Determine the [x, y] coordinate at the center of the cell enclosing the given text.  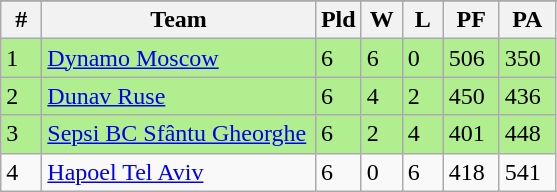
Sepsi BC Sfântu Gheorghe [179, 134]
1 [22, 58]
448 [527, 134]
PA [527, 20]
Team [179, 20]
506 [471, 58]
Hapoel Tel Aviv [179, 172]
418 [471, 172]
436 [527, 96]
350 [527, 58]
Pld [338, 20]
W [382, 20]
3 [22, 134]
541 [527, 172]
Dynamo Moscow [179, 58]
Dunav Ruse [179, 96]
401 [471, 134]
L [422, 20]
450 [471, 96]
# [22, 20]
PF [471, 20]
